Search for the cell housing the specified text and yield its [x, y] center coordinate. 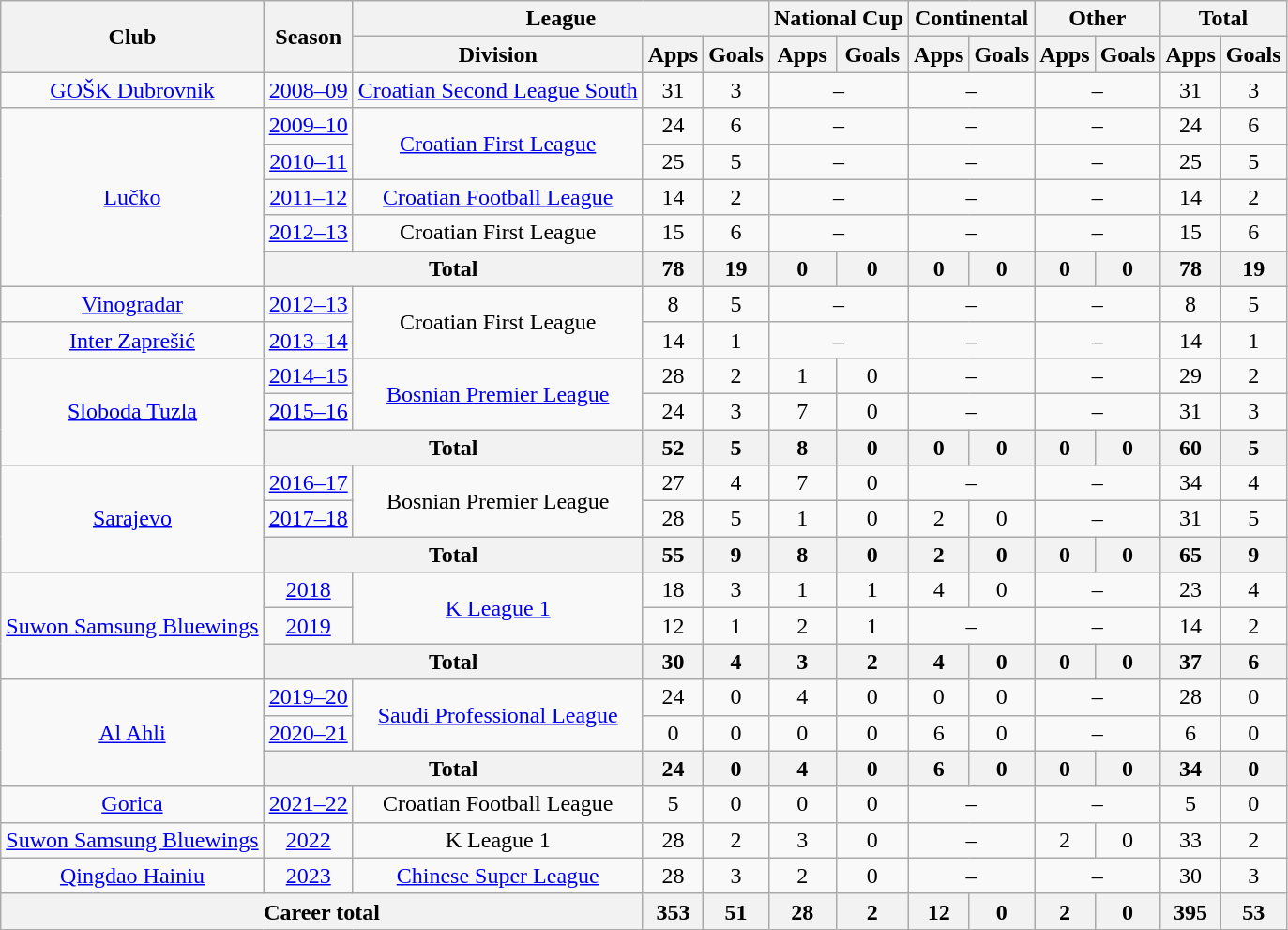
2023 [308, 876]
Qingdao Hainiu [132, 876]
60 [1190, 448]
2015–16 [308, 411]
Croatian Second League South [497, 90]
Inter Zaprešić [132, 340]
52 [673, 448]
33 [1190, 840]
2010–11 [308, 161]
Sarajevo [132, 519]
GOŠK Dubrovnik [132, 90]
2014–15 [308, 375]
53 [1253, 911]
Club [132, 37]
2008–09 [308, 90]
National Cup [839, 19]
65 [1190, 555]
Gorica [132, 804]
353 [673, 911]
2016–17 [308, 483]
Division [497, 54]
395 [1190, 911]
Al Ahli [132, 733]
2021–22 [308, 804]
51 [736, 911]
Vinogradar [132, 304]
Sloboda Tuzla [132, 411]
2009–10 [308, 126]
2018 [308, 590]
2017–18 [308, 519]
2022 [308, 840]
29 [1190, 375]
Lučko [132, 197]
2011–12 [308, 197]
2013–14 [308, 340]
27 [673, 483]
Season [308, 37]
Saudi Professional League [497, 715]
Continental [972, 19]
55 [673, 555]
Chinese Super League [497, 876]
Other [1098, 19]
37 [1190, 662]
Career total [322, 911]
2019–20 [308, 697]
League [561, 19]
23 [1190, 590]
2019 [308, 626]
2020–21 [308, 733]
18 [673, 590]
